Detect which cell encompasses the target text, then output its [X, Y] center coordinate. 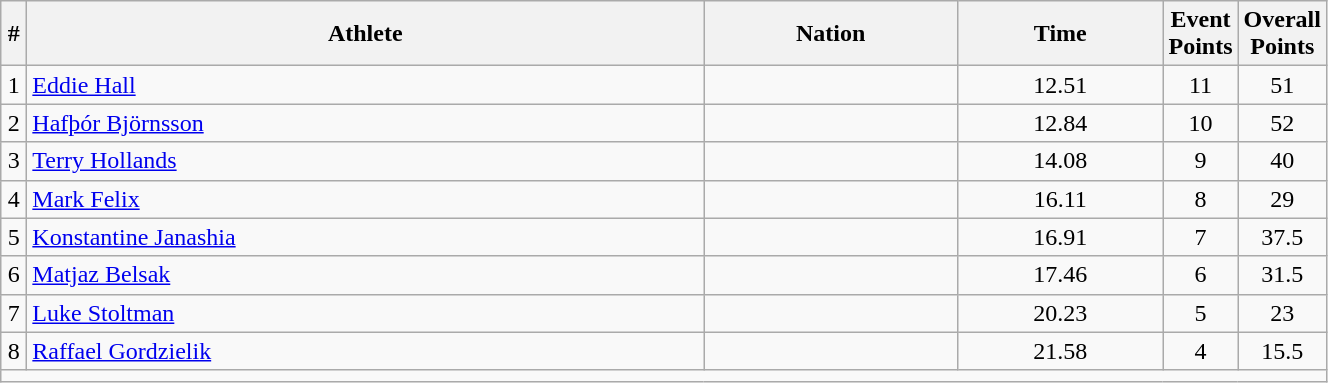
21.58 [1060, 351]
Mark Felix [366, 199]
40 [1282, 161]
16.11 [1060, 199]
15.5 [1282, 351]
10 [1200, 123]
52 [1282, 123]
Terry Hollands [366, 161]
Eddie Hall [366, 85]
31.5 [1282, 275]
16.91 [1060, 237]
14.08 [1060, 161]
# [14, 34]
Athlete [366, 34]
2 [14, 123]
3 [14, 161]
Time [1060, 34]
Hafþór Björnsson [366, 123]
1 [14, 85]
Event Points [1200, 34]
Matjaz Belsak [366, 275]
23 [1282, 313]
Konstantine Janashia [366, 237]
51 [1282, 85]
11 [1200, 85]
Luke Stoltman [366, 313]
Overall Points [1282, 34]
Nation [831, 34]
17.46 [1060, 275]
12.51 [1060, 85]
20.23 [1060, 313]
9 [1200, 161]
12.84 [1060, 123]
37.5 [1282, 237]
Raffael Gordzielik [366, 351]
29 [1282, 199]
